Scan for the cell matching the given text and deliver its [X, Y] coordinate at center. 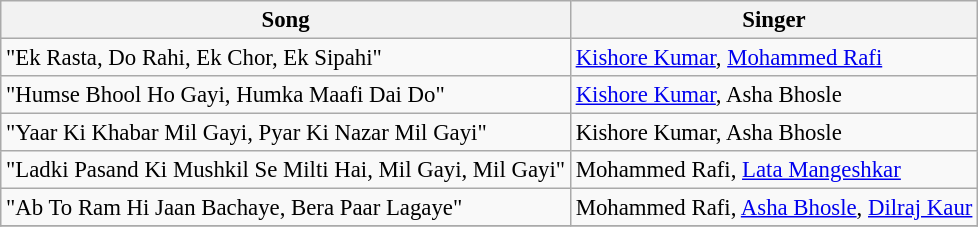
"Yaar Ki Khabar Mil Gayi, Pyar Ki Nazar Mil Gayi" [286, 133]
"Ladki Pasand Ki Mushkil Se Milti Hai, Mil Gayi, Mil Gayi" [286, 170]
"Humse Bhool Ho Gayi, Humka Maafi Dai Do" [286, 95]
Song [286, 20]
Singer [774, 20]
"Ab To Ram Hi Jaan Bachaye, Bera Paar Lagaye" [286, 208]
"Ek Rasta, Do Rahi, Ek Chor, Ek Sipahi" [286, 58]
Kishore Kumar, Mohammed Rafi [774, 58]
Mohammed Rafi, Lata Mangeshkar [774, 170]
Mohammed Rafi, Asha Bhosle, Dilraj Kaur [774, 208]
